Return the (X, Y) coordinate for the center point of the cell that contains the specified text.  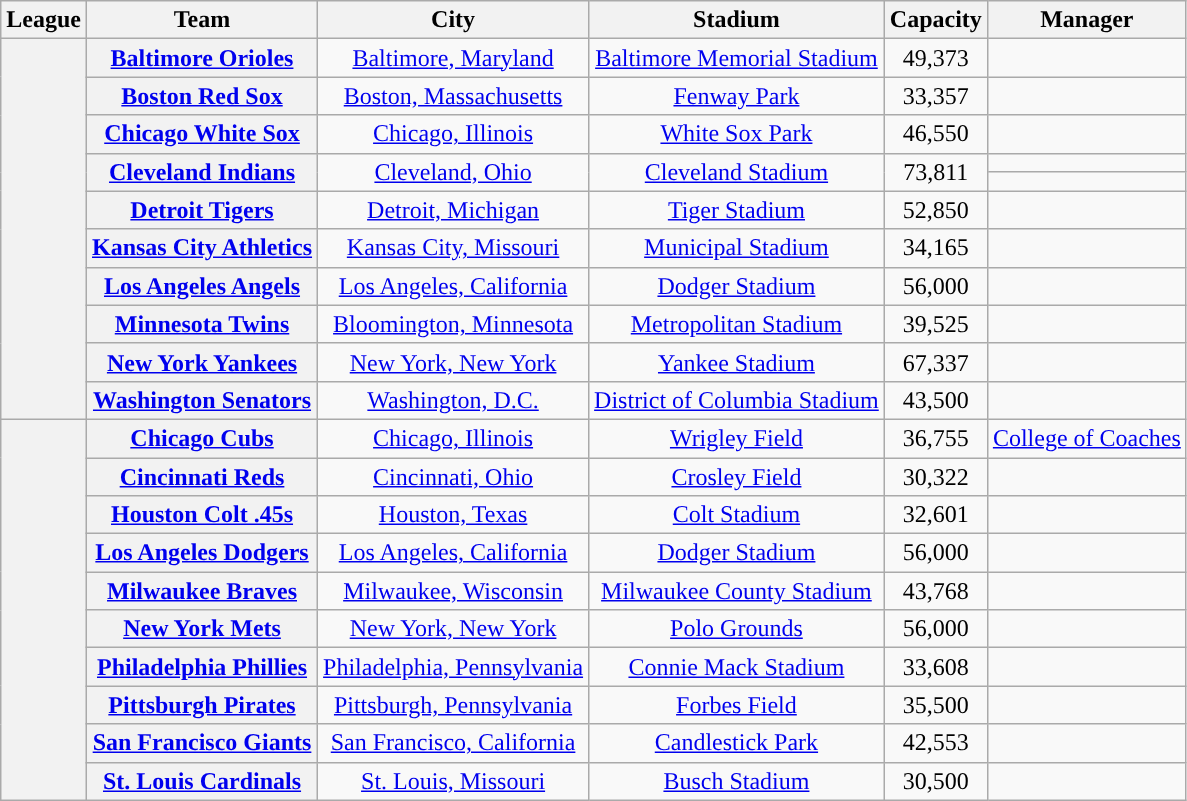
Team (202, 20)
Manager (1086, 20)
32,601 (936, 515)
Kansas City Athletics (202, 248)
43,768 (936, 591)
Los Angeles Dodgers (202, 553)
Fenway Park (737, 96)
34,165 (936, 248)
Chicago White Sox (202, 134)
52,850 (936, 210)
Polo Grounds (737, 629)
Yankee Stadium (737, 362)
Colt Stadium (737, 515)
36,755 (936, 438)
Pittsburgh Pirates (202, 705)
Philadelphia, Pennsylvania (454, 667)
30,322 (936, 477)
33,608 (936, 667)
Kansas City, Missouri (454, 248)
Los Angeles Angels (202, 286)
White Sox Park (737, 134)
Crosley Field (737, 477)
Bloomington, Minnesota (454, 324)
Cleveland, Ohio (454, 172)
Capacity (936, 20)
Houston, Texas (454, 515)
Baltimore Memorial Stadium (737, 58)
New York Mets (202, 629)
College of Coaches (1086, 438)
Baltimore, Maryland (454, 58)
46,550 (936, 134)
42,553 (936, 743)
Milwaukee Braves (202, 591)
Connie Mack Stadium (737, 667)
39,525 (936, 324)
Metropolitan Stadium (737, 324)
Houston Colt .45s (202, 515)
Cincinnati Reds (202, 477)
Baltimore Orioles (202, 58)
Detroit, Michigan (454, 210)
33,357 (936, 96)
Wrigley Field (737, 438)
Boston, Massachusetts (454, 96)
San Francisco, California (454, 743)
35,500 (936, 705)
District of Columbia Stadium (737, 400)
St. Louis, Missouri (454, 781)
City (454, 20)
Municipal Stadium (737, 248)
Pittsburgh, Pennsylvania (454, 705)
Milwaukee County Stadium (737, 591)
Detroit Tigers (202, 210)
League (44, 20)
San Francisco Giants (202, 743)
Washington, D.C. (454, 400)
Chicago Cubs (202, 438)
Milwaukee, Wisconsin (454, 591)
Stadium (737, 20)
Tiger Stadium (737, 210)
Boston Red Sox (202, 96)
49,373 (936, 58)
Cleveland Indians (202, 172)
Candlestick Park (737, 743)
New York Yankees (202, 362)
Minnesota Twins (202, 324)
Cleveland Stadium (737, 172)
Forbes Field (737, 705)
Philadelphia Phillies (202, 667)
73,811 (936, 172)
Washington Senators (202, 400)
43,500 (936, 400)
Cincinnati, Ohio (454, 477)
St. Louis Cardinals (202, 781)
30,500 (936, 781)
Busch Stadium (737, 781)
67,337 (936, 362)
